Identify which cell holds the provided text, then report its [X, Y] central coordinate. 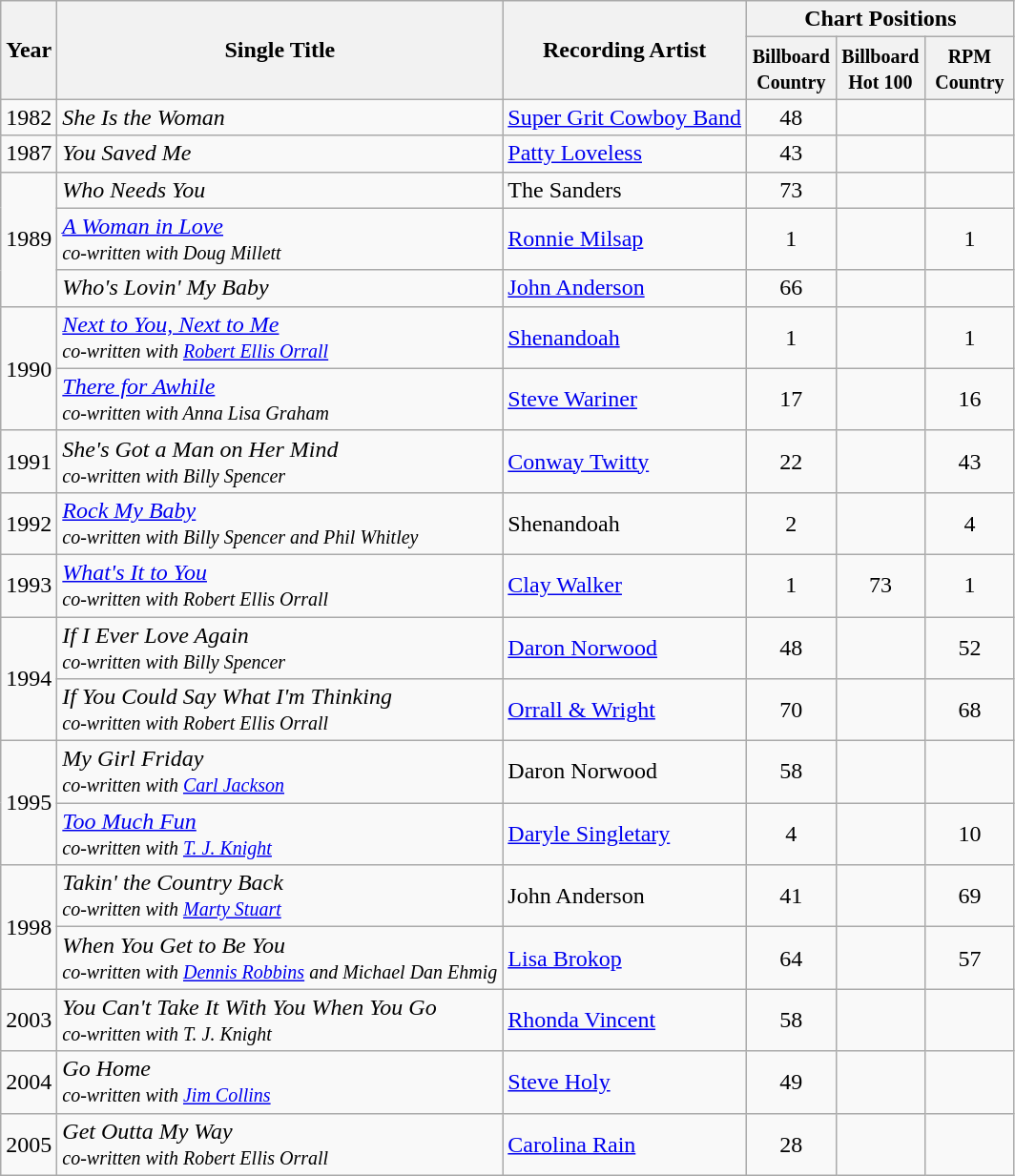
What's It to You co-written with Robert Ellis Orrall [280, 586]
RPM Country [970, 69]
Who Needs You [280, 190]
1991 [29, 462]
Too Much Fun co-written with T. J. Knight [280, 834]
52 [970, 647]
2004 [29, 1082]
Billboard Hot 100 [880, 69]
Steve Wariner [625, 399]
17 [792, 399]
Go Home co-written with Jim Collins [280, 1082]
Ronnie Milsap [625, 238]
Conway Twitty [625, 462]
There for Awhile co-written with Anna Lisa Graham [280, 399]
2003 [29, 1021]
Carolina Rain [625, 1145]
16 [970, 399]
Orrall & Wright [625, 710]
Single Title [280, 50]
She Is the Woman [280, 117]
Daryle Singletary [625, 834]
You Saved Me [280, 154]
49 [792, 1082]
1987 [29, 154]
66 [792, 288]
Rock My Baby co-written with Billy Spencer and Phil Whitley [280, 523]
2005 [29, 1145]
28 [792, 1145]
10 [970, 834]
Clay Walker [625, 586]
41 [792, 897]
64 [792, 958]
1992 [29, 523]
1990 [29, 368]
My Girl Friday co-written with Carl Jackson [280, 773]
Super Grit Cowboy Band [625, 117]
When You Get to Be You co-written with Dennis Robbins and Michael Dan Ehmig [280, 958]
1993 [29, 586]
1995 [29, 803]
69 [970, 897]
Get Outta My Way co-written with Robert Ellis Orrall [280, 1145]
2 [792, 523]
Patty Loveless [625, 154]
She's Got a Man on Her Mind co-written with Billy Spencer [280, 462]
Chart Positions [881, 19]
You Can't Take It With You When You Go co-written with T. J. Knight [280, 1021]
70 [792, 710]
57 [970, 958]
1989 [29, 238]
1982 [29, 117]
A Woman in Love co-written with Doug Millett [280, 238]
If I Ever Love Again co-written with Billy Spencer [280, 647]
Lisa Brokop [625, 958]
Rhonda Vincent [625, 1021]
Year [29, 50]
68 [970, 710]
Steve Holy [625, 1082]
Recording Artist [625, 50]
The Sanders [625, 190]
1994 [29, 678]
Next to You, Next to Me co-written with Robert Ellis Orrall [280, 338]
22 [792, 462]
If You Could Say What I'm Thinking co-written with Robert Ellis Orrall [280, 710]
Takin' the Country Back co-written with Marty Stuart [280, 897]
1998 [29, 927]
Billboard Country [792, 69]
Who's Lovin' My Baby [280, 288]
